Capture the cell that displays the provided text and extract its [X, Y] central coordinate. 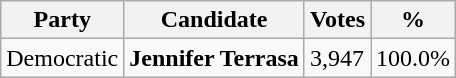
Candidate [214, 20]
3,947 [337, 58]
Democratic [62, 58]
Votes [337, 20]
100.0% [414, 58]
% [414, 20]
Party [62, 20]
Jennifer Terrasa [214, 58]
